Locate the cell with the specified text and output its [X, Y] center coordinate. 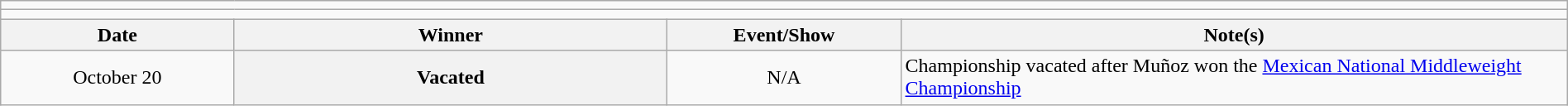
October 20 [117, 78]
Note(s) [1234, 35]
Championship vacated after Muñoz won the Mexican National Middleweight Championship [1234, 78]
Vacated [451, 78]
N/A [784, 78]
Winner [451, 35]
Date [117, 35]
Event/Show [784, 35]
